Find where the given text appears and provide that cell's center as [x, y] coordinate. 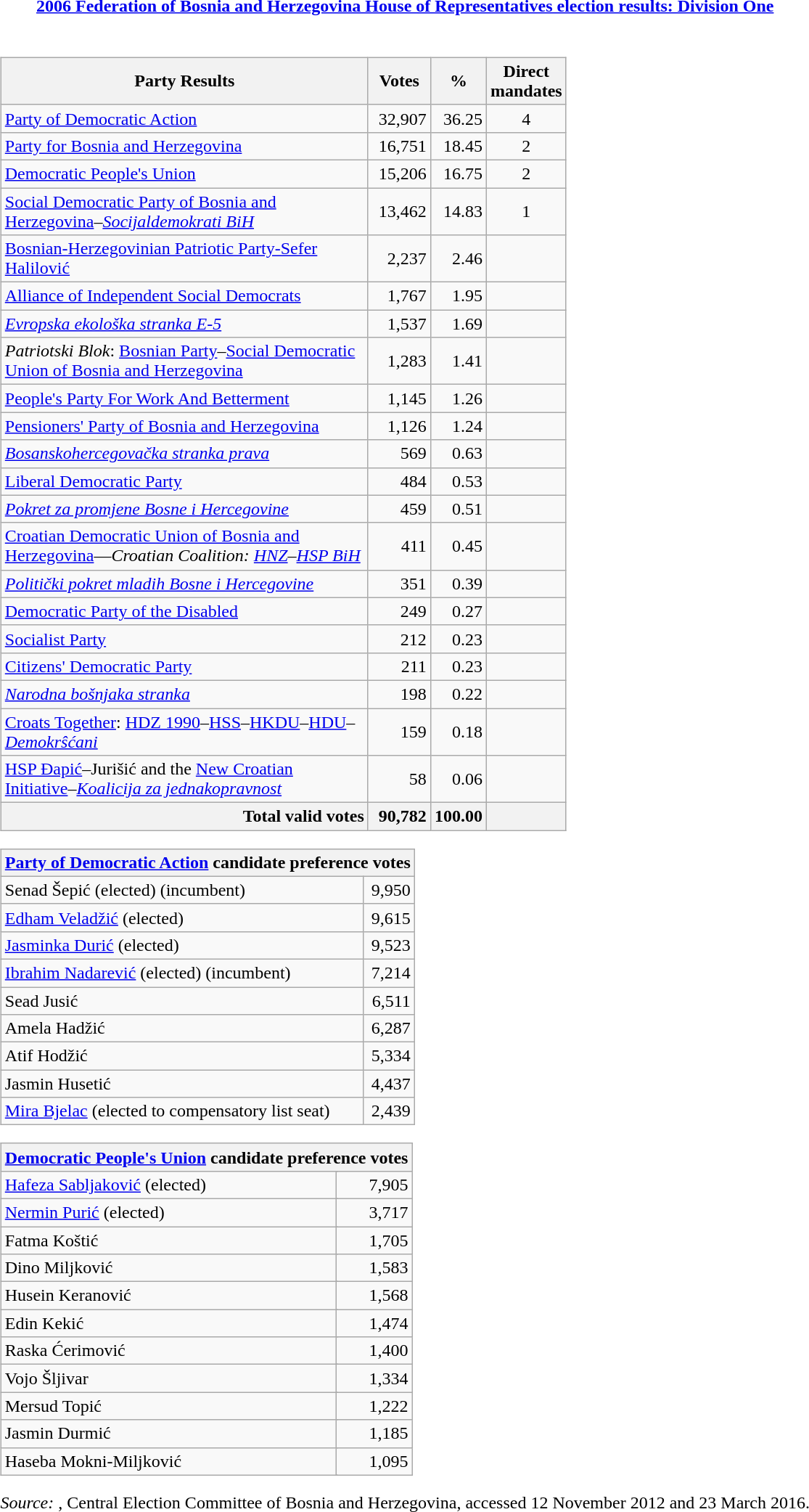
13,462 [399, 211]
212 [399, 639]
Jasminka Durić (elected) [181, 945]
1,095 [374, 1461]
0.06 [459, 780]
Narodna bošnjaka stranka [184, 694]
Croatian Democratic Union of Bosnia and Herzegovina—Croatian Coalition: HNZ–HSP BiH [184, 546]
90,782 [399, 817]
198 [399, 694]
Party Results [184, 81]
1,400 [374, 1351]
0.39 [459, 584]
Democratic People's Union candidate preference votes [206, 1157]
Hafeza Sabljaković (elected) [168, 1185]
0.22 [459, 694]
Party of Democratic Action candidate preference votes [208, 862]
Senad Šepić (elected) (incumbent) [181, 890]
1,185 [374, 1434]
0.27 [459, 611]
Patriotski Blok: Bosnian Party–Social Democratic Union of Bosnia and Herzegovina [184, 361]
Party for Bosnia and Herzegovina [184, 146]
7,214 [389, 973]
Pokret za promjene Bosne i Hercegovine [184, 509]
Evropska ekološka stranka E-5 [184, 324]
1.41 [459, 361]
Alliance of Independent Social Democrats [184, 296]
7,905 [374, 1185]
249 [399, 611]
6,287 [389, 1029]
Raska Ćerimović [168, 1351]
1,767 [399, 296]
1,145 [399, 399]
32,907 [399, 118]
1 [526, 211]
0.53 [459, 481]
1.26 [459, 399]
1,283 [399, 361]
16.75 [459, 173]
18.45 [459, 146]
Sead Jusić [181, 1001]
Vojo Šljivar [168, 1378]
Haseba Mokni-Miljković [168, 1461]
Citizens' Democratic Party [184, 666]
0.51 [459, 509]
Jasmin Durmić [168, 1434]
Dino Miljković [168, 1268]
Pensioners' Party of Bosnia and Herzegovina [184, 426]
1.95 [459, 296]
1.69 [459, 324]
% [459, 81]
Ibrahim Nadarević (elected) (incumbent) [181, 973]
14.83 [459, 211]
484 [399, 481]
9,615 [389, 918]
Mira Bjelac (elected to compensatory list seat) [181, 1111]
159 [399, 732]
3,717 [374, 1212]
Jasmin Husetić [181, 1084]
Party of Democratic Action [184, 118]
Socialist Party [184, 639]
4,437 [389, 1084]
Nermin Purić (elected) [168, 1212]
Edham Veladžić (elected) [181, 918]
459 [399, 509]
211 [399, 666]
1,334 [374, 1378]
Amela Hadžić [181, 1029]
1.24 [459, 426]
15,206 [399, 173]
1,222 [374, 1406]
Husein Keranović [168, 1296]
2,237 [399, 258]
Democratic Party of the Disabled [184, 611]
Votes [399, 81]
Mersud Topić [168, 1406]
People's Party For Work And Betterment [184, 399]
0.45 [459, 546]
Democratic People's Union [184, 173]
9,523 [389, 945]
1,126 [399, 426]
1,474 [374, 1323]
1,583 [374, 1268]
351 [399, 584]
1,568 [374, 1296]
411 [399, 546]
0.18 [459, 732]
Edin Kekić [168, 1323]
Total valid votes [184, 817]
0.63 [459, 454]
2,439 [389, 1111]
Bosnian-Herzegovinian Patriotic Party-Sefer Halilović [184, 258]
Direct mandates [526, 81]
6,511 [389, 1001]
1,705 [374, 1241]
5,334 [389, 1056]
1,537 [399, 324]
Atif Hodžić [181, 1056]
58 [399, 780]
100.00 [459, 817]
Croats Together: HDZ 1990–HSS–HKDU–HDU–Demokrŝćani [184, 732]
9,950 [389, 890]
16,751 [399, 146]
Social Democratic Party of Bosnia and Herzegovina–Socijaldemokrati BiH [184, 211]
HSP Đapić–Jurišić and the New Croatian Initiative–Koalicija za jednakopravnost [184, 780]
569 [399, 454]
Fatma Koštić [168, 1241]
2.46 [459, 258]
4 [526, 118]
Bosanskohercegovačka stranka prava [184, 454]
36.25 [459, 118]
Politički pokret mladih Bosne i Hercegovine [184, 584]
Liberal Democratic Party [184, 481]
